Return [X, Y] of the center of cell containing provided text 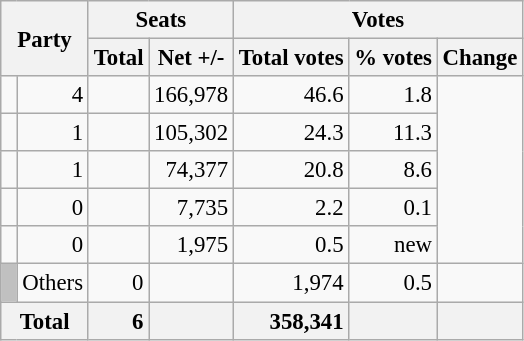
new [393, 245]
11.3 [393, 133]
Change [480, 58]
46.6 [290, 95]
1,975 [192, 245]
358,341 [290, 321]
0.1 [393, 208]
74,377 [192, 170]
24.3 [290, 133]
105,302 [192, 133]
Total votes [290, 58]
6 [118, 321]
1,974 [290, 283]
Party [45, 38]
Net +/- [192, 58]
Others [52, 283]
Votes [378, 20]
% votes [393, 58]
2.2 [290, 208]
8.6 [393, 170]
Seats [160, 20]
7,735 [192, 208]
1.8 [393, 95]
166,978 [192, 95]
4 [52, 95]
20.8 [290, 170]
